Output the (x, y) coordinate of the center of the cell containing the given text.  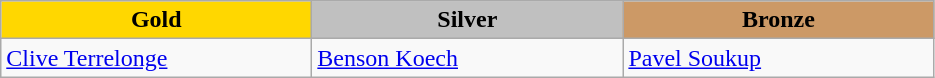
Benson Koech (468, 58)
Bronze (778, 20)
Gold (156, 20)
Clive Terrelonge (156, 58)
Pavel Soukup (778, 58)
Silver (468, 20)
